Determine the (X, Y) coordinate at the center of the cell enclosing the given text.  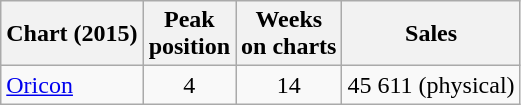
4 (189, 85)
Peakposition (189, 34)
Weekson charts (289, 34)
Sales (431, 34)
14 (289, 85)
Chart (2015) (72, 34)
45 611 (physical) (431, 85)
Oricon (72, 85)
